Identify which cell holds the provided text, then report its [x, y] central coordinate. 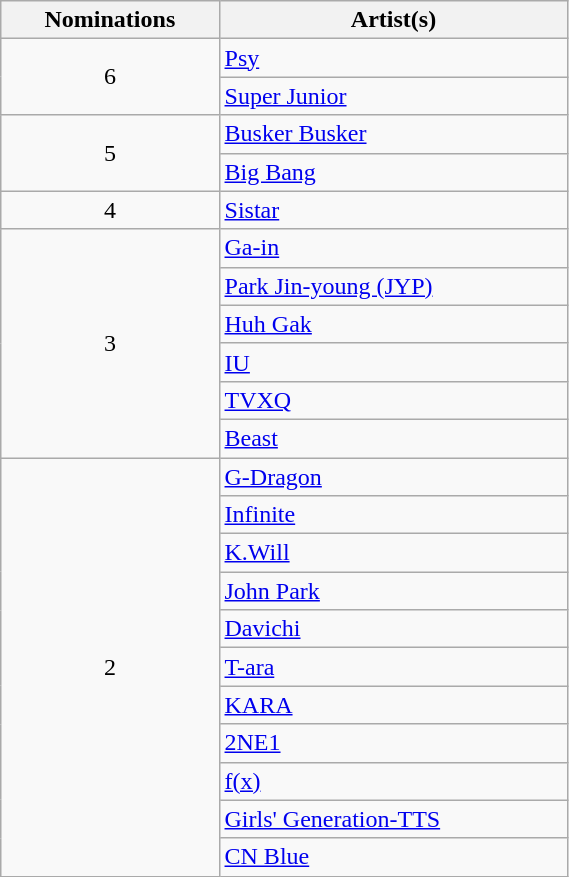
Ga-in [394, 248]
Infinite [394, 515]
Sistar [394, 210]
Super Junior [394, 96]
Girls' Generation-TTS [394, 819]
Davichi [394, 629]
Park Jin-young (JYP) [394, 286]
f(x) [394, 781]
TVXQ [394, 400]
T-ara [394, 667]
2NE1 [394, 743]
Big Bang [394, 172]
Artist(s) [394, 20]
6 [110, 77]
IU [394, 362]
K.Will [394, 553]
John Park [394, 591]
2 [110, 668]
5 [110, 153]
KARA [394, 705]
3 [110, 343]
Nominations [110, 20]
G-Dragon [394, 477]
CN Blue [394, 857]
Busker Busker [394, 134]
Huh Gak [394, 324]
Psy [394, 58]
Beast [394, 438]
4 [110, 210]
